Determine the [x, y] coordinate at the center of the cell enclosing the given text.  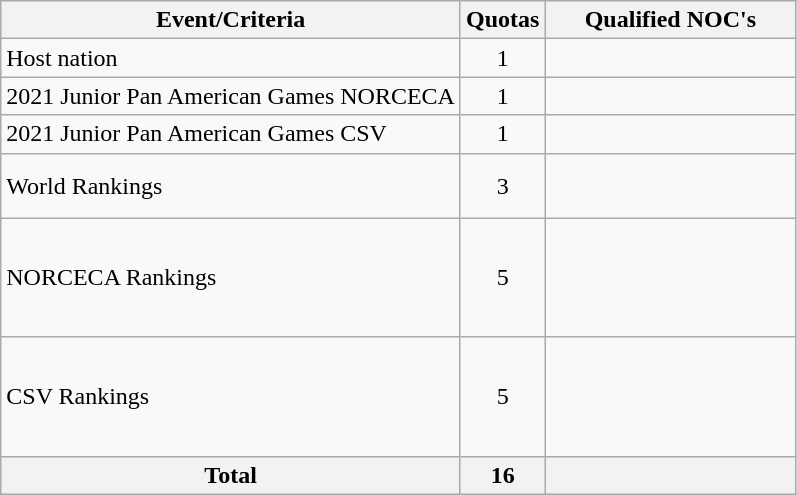
Event/Criteria [231, 20]
2021 Junior Pan American Games NORCECA [231, 96]
Quotas [502, 20]
2021 Junior Pan American Games CSV [231, 134]
16 [502, 475]
Total [231, 475]
3 [502, 186]
World Rankings [231, 186]
Qualified NOC's [670, 20]
NORCECA Rankings [231, 278]
Host nation [231, 58]
CSV Rankings [231, 396]
